Pinpoint the cell where the given text exists, returning its [X, Y] midpoint coordinate. 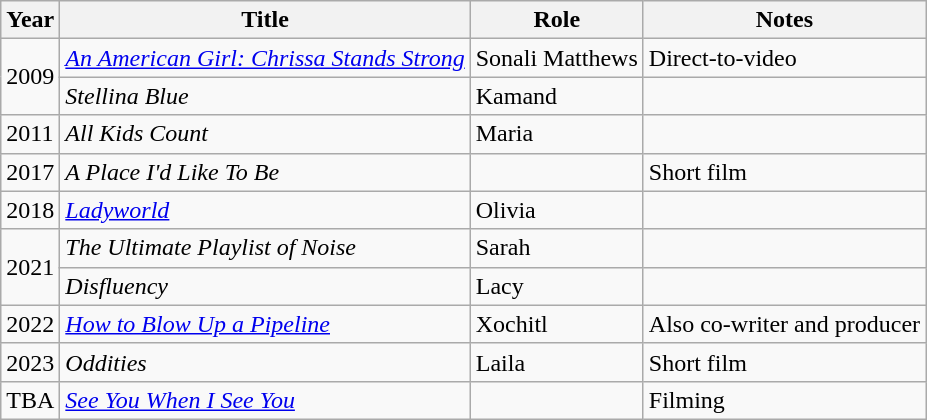
Role [556, 20]
How to Blow Up a Pipeline [265, 324]
An American Girl: Chrissa Stands Strong [265, 58]
2021 [30, 267]
2018 [30, 210]
2022 [30, 324]
See You When I See You [265, 400]
Direct-to-video [784, 58]
Lacy [556, 286]
Disfluency [265, 286]
Sarah [556, 248]
Notes [784, 20]
Year [30, 20]
Ladyworld [265, 210]
TBA [30, 400]
2011 [30, 134]
Xochitl [556, 324]
All Kids Count [265, 134]
Laila [556, 362]
Kamand [556, 96]
2017 [30, 172]
Maria [556, 134]
Filming [784, 400]
The Ultimate Playlist of Noise [265, 248]
Olivia [556, 210]
Title [265, 20]
Sonali Matthews [556, 58]
2009 [30, 77]
A Place I'd Like To Be [265, 172]
Oddities [265, 362]
Also co-writer and producer [784, 324]
Stellina Blue [265, 96]
2023 [30, 362]
